Search for the cell housing the specified text and yield its (x, y) center coordinate. 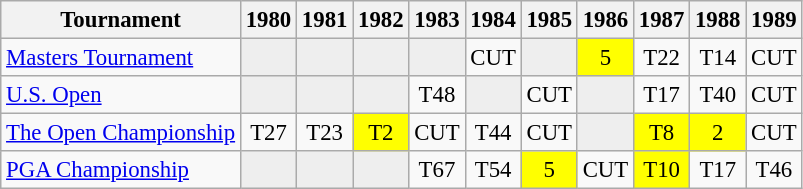
U.S. Open (121, 95)
T40 (718, 95)
T44 (493, 133)
1986 (605, 20)
1988 (718, 20)
T46 (774, 170)
T22 (661, 58)
1989 (774, 20)
T54 (493, 170)
1985 (549, 20)
T67 (437, 170)
1983 (437, 20)
T48 (437, 95)
T27 (268, 133)
PGA Championship (121, 170)
T2 (381, 133)
The Open Championship (121, 133)
1984 (493, 20)
1981 (325, 20)
2 (718, 133)
1980 (268, 20)
1982 (381, 20)
T23 (325, 133)
T14 (718, 58)
1987 (661, 20)
T8 (661, 133)
T10 (661, 170)
Tournament (121, 20)
Masters Tournament (121, 58)
